Return the [x, y] coordinate for the center point of the cell that contains the specified text.  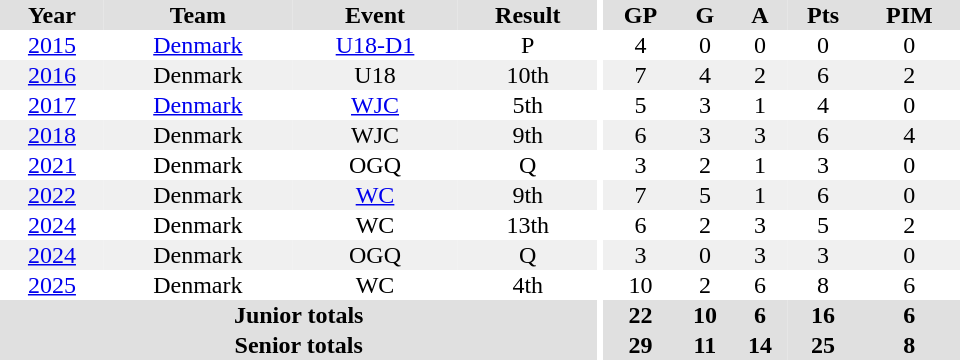
10th [528, 75]
U18-D1 [375, 45]
Pts [822, 15]
PIM [910, 15]
Senior totals [298, 345]
P [528, 45]
A [760, 15]
2016 [52, 75]
2025 [52, 285]
22 [640, 315]
Junior totals [298, 315]
5th [528, 105]
13th [528, 225]
G [704, 15]
Result [528, 15]
25 [822, 345]
Year [52, 15]
29 [640, 345]
16 [822, 315]
4th [528, 285]
2017 [52, 105]
GP [640, 15]
2018 [52, 135]
2022 [52, 195]
14 [760, 345]
2021 [52, 165]
11 [704, 345]
Event [375, 15]
2015 [52, 45]
Team [198, 15]
U18 [375, 75]
